For the text-containing cell, return its midpoint in (x, y) coordinate format. 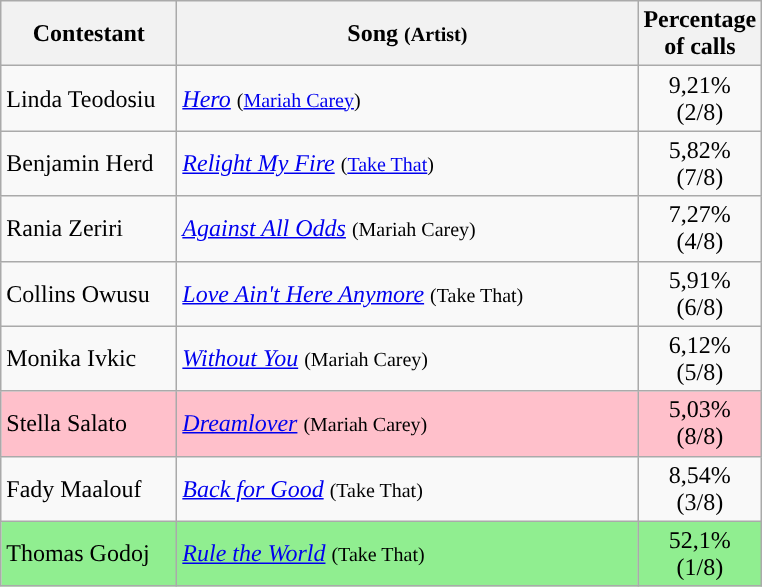
Contestant (89, 34)
7,27% (4/8) (700, 228)
Dreamlover (Mariah Carey) (408, 424)
6,12% (5/8) (700, 358)
Without You (Mariah Carey) (408, 358)
5,03% (8/8) (700, 424)
Thomas Godoj (89, 554)
Monika Ivkic (89, 358)
Linda Teodosiu (89, 98)
5,82% (7/8) (700, 164)
Rania Zeriri (89, 228)
Benjamin Herd (89, 164)
Relight My Fire (Take That) (408, 164)
Back for Good (Take That) (408, 488)
5,91% (6/8) (700, 294)
Fady Maalouf (89, 488)
Collins Owusu (89, 294)
Percentage of calls (700, 34)
Rule the World (Take That) (408, 554)
Hero (Mariah Carey) (408, 98)
Love Ain't Here Anymore (Take That) (408, 294)
8,54% (3/8) (700, 488)
Against All Odds (Mariah Carey) (408, 228)
Song (Artist) (408, 34)
Stella Salato (89, 424)
52,1% (1/8) (700, 554)
9,21% (2/8) (700, 98)
